Output the [X, Y] coordinate of the center of the cell containing the given text.  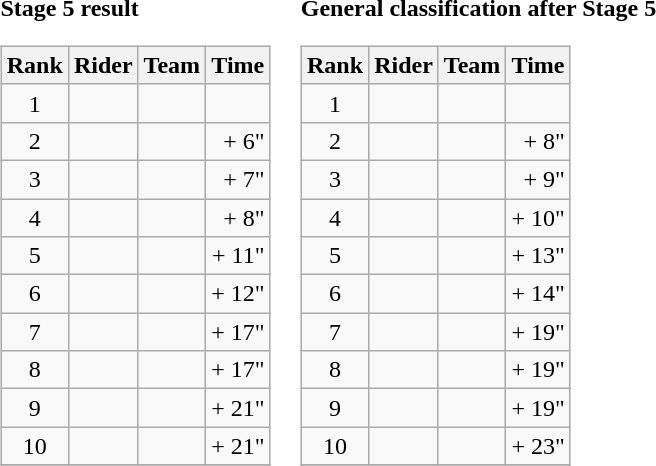
+ 10" [538, 217]
+ 13" [538, 256]
+ 11" [238, 256]
+ 7" [238, 179]
+ 6" [238, 141]
+ 12" [238, 294]
+ 9" [538, 179]
+ 14" [538, 294]
+ 23" [538, 446]
